For the text-containing cell, return its midpoint in [x, y] coordinate format. 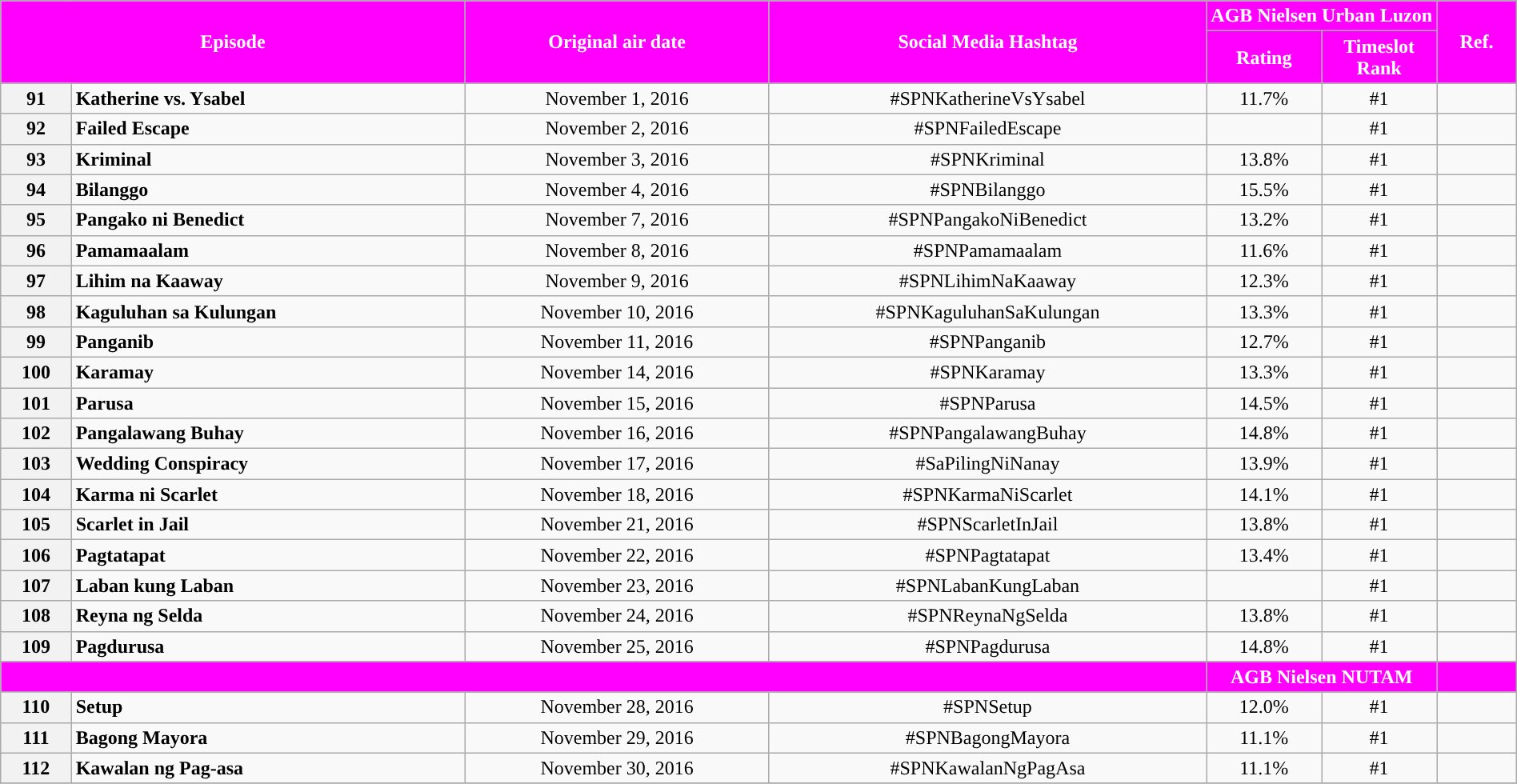
Panganib [268, 342]
AGB Nielsen NUTAM [1322, 677]
November 15, 2016 [617, 402]
November 21, 2016 [617, 525]
#SPNParusa [987, 402]
Ref. [1477, 42]
12.7% [1264, 342]
103 [36, 464]
106 [36, 555]
November 2, 2016 [617, 129]
#SPNLihimNaKaaway [987, 281]
Pagtatapat [268, 555]
#SPNReynaNgSelda [987, 616]
Social Media Hashtag [987, 42]
13.9% [1264, 464]
#SPNKaramay [987, 372]
102 [36, 434]
November 1, 2016 [617, 98]
#SPNKatherineVsYsabel [987, 98]
#SaPilingNiNanay [987, 464]
November 23, 2016 [617, 586]
Bilanggo [268, 190]
Setup [268, 707]
November 22, 2016 [617, 555]
Pangako ni Benedict [268, 220]
Bagong Mayora [268, 738]
#SPNSetup [987, 707]
112 [36, 768]
November 7, 2016 [617, 220]
Episode [233, 42]
November 11, 2016 [617, 342]
97 [36, 281]
95 [36, 220]
November 3, 2016 [617, 159]
November 14, 2016 [617, 372]
#SPNKaguluhanSaKulungan [987, 311]
11.6% [1264, 250]
12.0% [1264, 707]
Laban kung Laban [268, 586]
Original air date [617, 42]
#SPNFailedEscape [987, 129]
15.5% [1264, 190]
November 16, 2016 [617, 434]
Kriminal [268, 159]
Pagdurusa [268, 646]
111 [36, 738]
105 [36, 525]
Karamay [268, 372]
13.2% [1264, 220]
14.5% [1264, 402]
104 [36, 494]
12.3% [1264, 281]
Scarlet in Jail [268, 525]
109 [36, 646]
November 17, 2016 [617, 464]
#SPNKarmaNiScarlet [987, 494]
Pamamaalam [268, 250]
November 4, 2016 [617, 190]
#SPNPagdurusa [987, 646]
#SPNBagongMayora [987, 738]
Timeslot Rank [1379, 58]
November 9, 2016 [617, 281]
107 [36, 586]
Katherine vs. Ysabel [268, 98]
92 [36, 129]
November 10, 2016 [617, 311]
AGB Nielsen Urban Luzon [1322, 16]
#SPNPamamaalam [987, 250]
98 [36, 311]
101 [36, 402]
93 [36, 159]
November 25, 2016 [617, 646]
November 30, 2016 [617, 768]
#SPNPagtatapat [987, 555]
November 18, 2016 [617, 494]
100 [36, 372]
#SPNPanganib [987, 342]
94 [36, 190]
Karma ni Scarlet [268, 494]
#SPNBilanggo [987, 190]
November 29, 2016 [617, 738]
Kaguluhan sa Kulungan [268, 311]
Parusa [268, 402]
#SPNLabanKungLaban [987, 586]
99 [36, 342]
November 8, 2016 [617, 250]
110 [36, 707]
#SPNPangakoNiBenedict [987, 220]
#SPNPangalawangBuhay [987, 434]
91 [36, 98]
#SPNKawalanNgPagAsa [987, 768]
November 24, 2016 [617, 616]
#SPNKriminal [987, 159]
96 [36, 250]
November 28, 2016 [617, 707]
Reyna ng Selda [268, 616]
13.4% [1264, 555]
11.7% [1264, 98]
Wedding Conspiracy [268, 464]
Failed Escape [268, 129]
108 [36, 616]
Lihim na Kaaway [268, 281]
Pangalawang Buhay [268, 434]
Kawalan ng Pag-asa [268, 768]
14.1% [1264, 494]
Rating [1264, 58]
#SPNScarletInJail [987, 525]
